From the cell containing the given text, extract its center point as (x, y) coordinate. 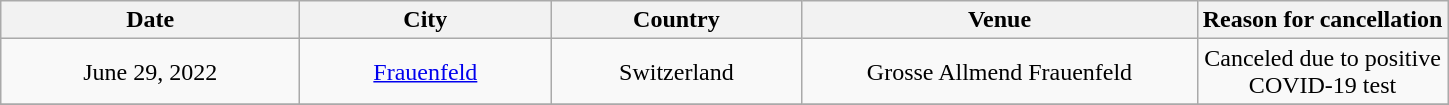
Switzerland (676, 72)
Date (150, 20)
Grosse Allmend Frauenfeld (1000, 72)
Reason for cancellation (1322, 20)
Canceled due to positive COVID-19 test (1322, 72)
June 29, 2022 (150, 72)
City (426, 20)
Venue (1000, 20)
Country (676, 20)
Frauenfeld (426, 72)
